Return [X, Y] of the center of cell containing provided text 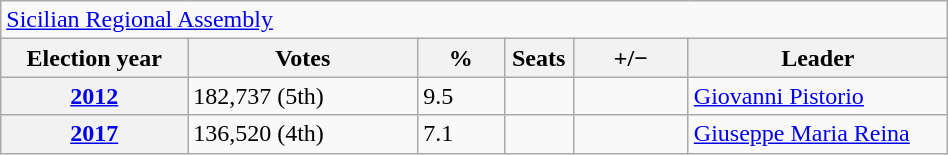
2012 [94, 96]
Giuseppe Maria Reina [818, 134]
Leader [818, 58]
2017 [94, 134]
Giovanni Pistorio [818, 96]
182,737 (5th) [303, 96]
+/− [630, 58]
Votes [303, 58]
9.5 [461, 96]
Sicilian Regional Assembly [474, 20]
7.1 [461, 134]
Seats [538, 58]
% [461, 58]
136,520 (4th) [303, 134]
Election year [94, 58]
